From the cell containing the given text, extract its center point as (X, Y) coordinate. 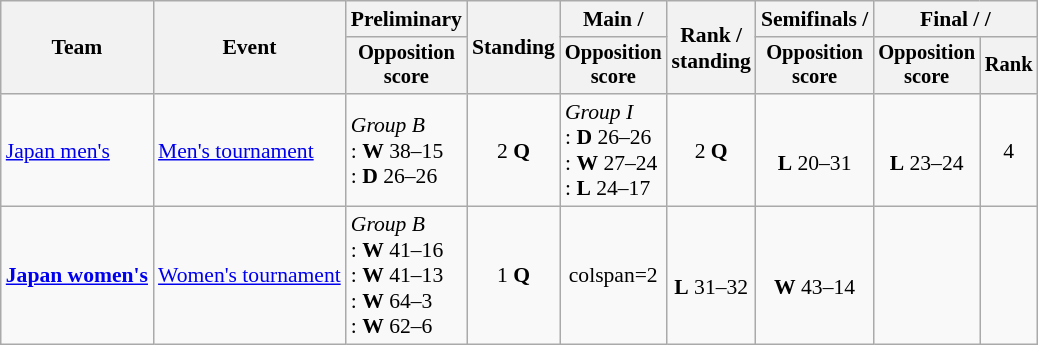
Japan men's (77, 150)
1 Q (514, 276)
L 31–32 (712, 276)
Standing (514, 48)
4 (1009, 150)
Preliminary (406, 19)
Group B: W 41–16: W 41–13: W 64–3: W 62–6 (406, 276)
Main / (614, 19)
Men's tournament (250, 150)
L 20–31 (814, 150)
W 43–14 (814, 276)
Event (250, 48)
Rank / standing (712, 48)
L 23–24 (926, 150)
Rank (1009, 66)
Women's tournament (250, 276)
Japan women's (77, 276)
Group B: W 38–15: D 26–26 (406, 150)
Semifinals / (814, 19)
Team (77, 48)
colspan=2 (614, 276)
Final / / (955, 19)
Group I: D 26–26: W 27–24: L 24–17 (614, 150)
